For the text-containing cell, return its midpoint in [x, y] coordinate format. 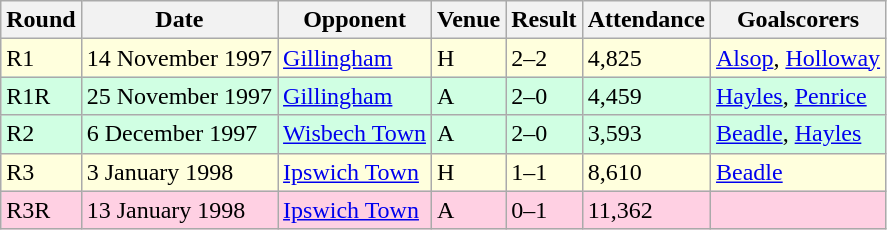
Date [179, 20]
Beadle, Hayles [798, 134]
3,593 [646, 134]
Round [41, 20]
Venue [469, 20]
13 January 1998 [179, 210]
Attendance [646, 20]
8,610 [646, 172]
R1 [41, 58]
2–2 [544, 58]
4,825 [646, 58]
1–1 [544, 172]
R3R [41, 210]
11,362 [646, 210]
3 January 1998 [179, 172]
0–1 [544, 210]
R1R [41, 96]
Wisbech Town [355, 134]
Opponent [355, 20]
6 December 1997 [179, 134]
4,459 [646, 96]
Result [544, 20]
R2 [41, 134]
14 November 1997 [179, 58]
Goalscorers [798, 20]
Alsop, Holloway [798, 58]
Hayles, Penrice [798, 96]
Beadle [798, 172]
R3 [41, 172]
25 November 1997 [179, 96]
